For the text-containing cell, return its midpoint in (X, Y) coordinate format. 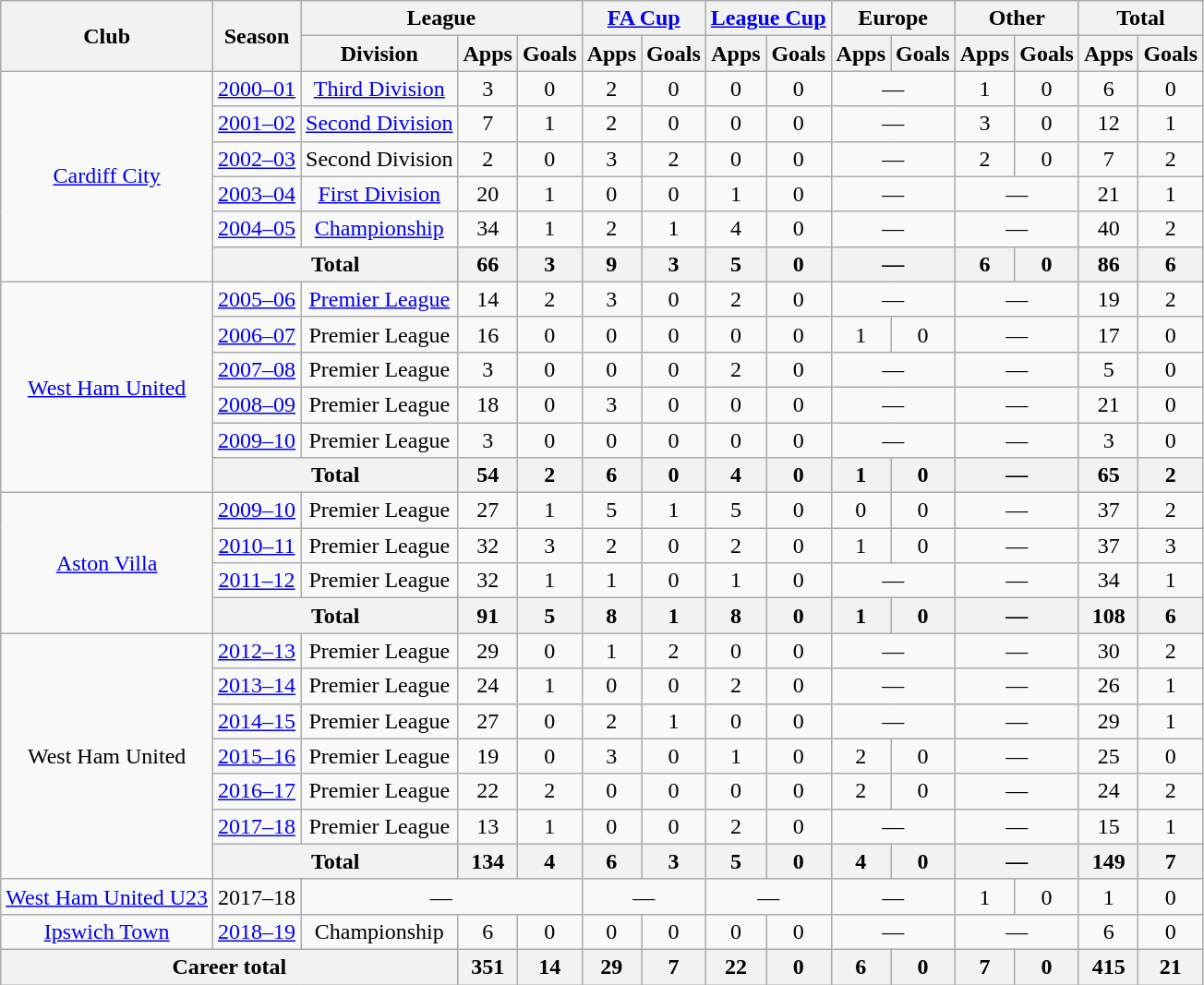
2012–13 (257, 651)
Club (107, 36)
2005–06 (257, 299)
2010–11 (257, 546)
West Ham United U23 (107, 896)
16 (488, 334)
415 (1108, 967)
26 (1108, 686)
15 (1108, 826)
149 (1108, 861)
2011–12 (257, 581)
20 (488, 194)
9 (611, 264)
12 (1108, 124)
Aston Villa (107, 563)
2014–15 (257, 721)
Season (257, 36)
League (441, 18)
2008–09 (257, 404)
Other (1017, 18)
First Division (379, 194)
2007–08 (257, 369)
2000–01 (257, 89)
2002–03 (257, 159)
54 (488, 475)
17 (1108, 334)
2001–02 (257, 124)
91 (488, 616)
108 (1108, 616)
2016–17 (257, 791)
2006–07 (257, 334)
40 (1108, 229)
13 (488, 826)
18 (488, 404)
86 (1108, 264)
2015–16 (257, 756)
League Cup (768, 18)
Ipswich Town (107, 931)
2013–14 (257, 686)
2004–05 (257, 229)
FA Cup (644, 18)
Cardiff City (107, 176)
351 (488, 967)
66 (488, 264)
2018–19 (257, 931)
25 (1108, 756)
134 (488, 861)
Career total (229, 967)
2003–04 (257, 194)
Third Division (379, 89)
65 (1108, 475)
30 (1108, 651)
Division (379, 54)
Europe (893, 18)
